From the cell containing the given text, extract its center point as (X, Y) coordinate. 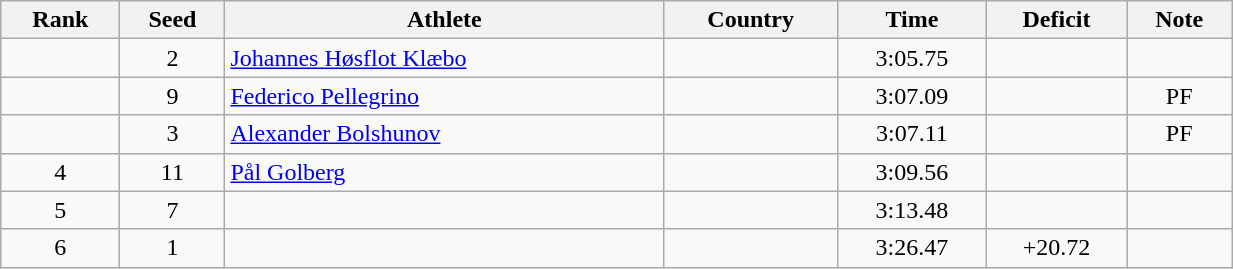
Note (1180, 20)
+20.72 (1056, 248)
3:26.47 (912, 248)
7 (172, 210)
9 (172, 96)
3:07.09 (912, 96)
Athlete (444, 20)
Johannes Høsflot Klæbo (444, 58)
3:05.75 (912, 58)
3 (172, 134)
Time (912, 20)
6 (60, 248)
1 (172, 248)
Country (751, 20)
Deficit (1056, 20)
11 (172, 172)
5 (60, 210)
3:07.11 (912, 134)
Alexander Bolshunov (444, 134)
4 (60, 172)
3:13.48 (912, 210)
Rank (60, 20)
Federico Pellegrino (444, 96)
3:09.56 (912, 172)
Pål Golberg (444, 172)
Seed (172, 20)
2 (172, 58)
